Capture the cell that displays the provided text and extract its [x, y] central coordinate. 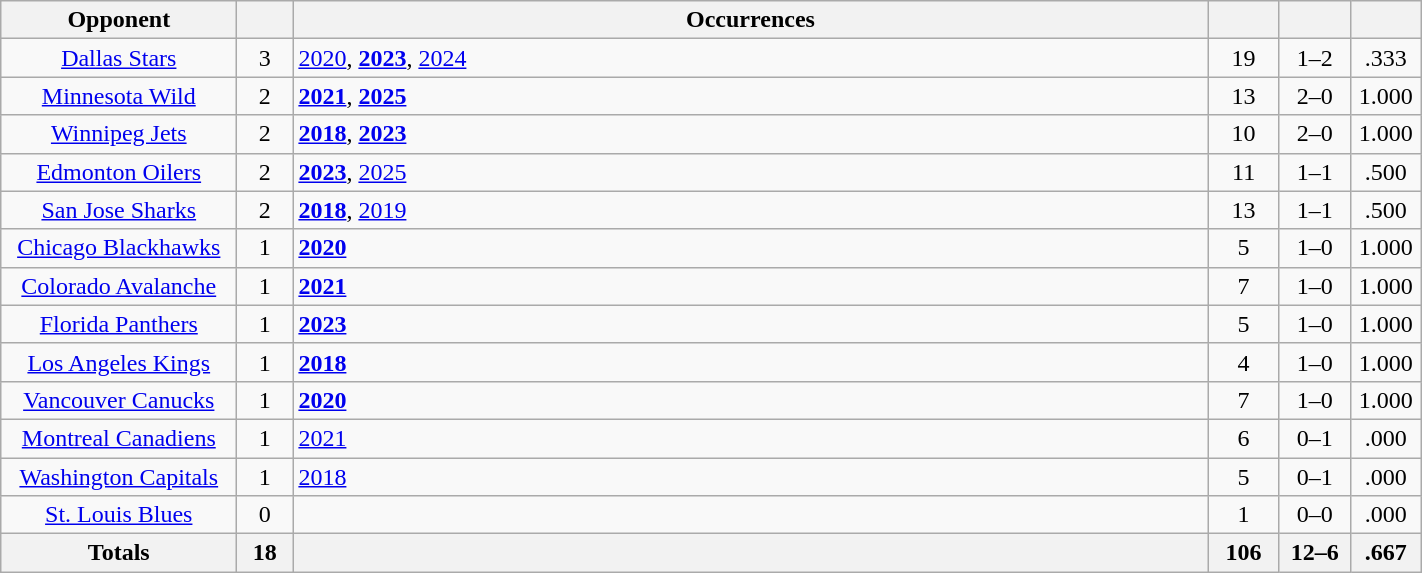
.667 [1386, 553]
Winnipeg Jets [119, 134]
2023, 2025 [750, 172]
2018, 2023 [750, 134]
Chicago Blackhawks [119, 248]
1–2 [1314, 58]
0 [265, 515]
Washington Capitals [119, 477]
2020, 2023, 2024 [750, 58]
2021, 2025 [750, 96]
0–0 [1314, 515]
3 [265, 58]
Totals [119, 553]
18 [265, 553]
2018, 2019 [750, 210]
19 [1244, 58]
11 [1244, 172]
Dallas Stars [119, 58]
Colorado Avalanche [119, 286]
San Jose Sharks [119, 210]
Minnesota Wild [119, 96]
4 [1244, 362]
Edmonton Oilers [119, 172]
6 [1244, 438]
Occurrences [750, 20]
.333 [1386, 58]
Vancouver Canucks [119, 400]
Montreal Canadiens [119, 438]
106 [1244, 553]
St. Louis Blues [119, 515]
Florida Panthers [119, 324]
12–6 [1314, 553]
Los Angeles Kings [119, 362]
10 [1244, 134]
Opponent [119, 20]
2023 [750, 324]
